Pinpoint the cell where the given text exists, returning its (X, Y) midpoint coordinate. 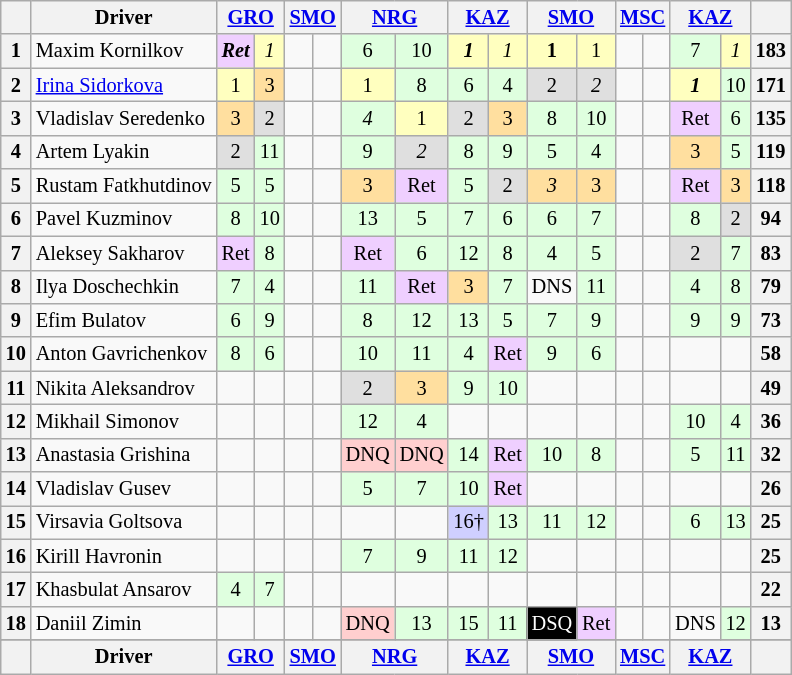
49 (771, 388)
Khasbulat Ansarov (124, 589)
Pavel Kuzminov (124, 219)
DSQ (552, 623)
58 (771, 354)
118 (771, 186)
26 (771, 489)
16 (16, 556)
Virsavia Goltsova (124, 522)
Irina Sidorkova (124, 85)
Kirill Havronin (124, 556)
17 (16, 589)
Artem Lyakin (124, 152)
16† (468, 522)
83 (771, 253)
36 (771, 421)
Efim Bulatov (124, 320)
18 (16, 623)
Mikhail Simonov (124, 421)
Anastasia Grishina (124, 455)
Aleksey Sakharov (124, 253)
Anton Gavrichenkov (124, 354)
73 (771, 320)
Vladislav Seredenko (124, 118)
32 (771, 455)
171 (771, 85)
Rustam Fatkhutdinov (124, 186)
79 (771, 287)
22 (771, 589)
135 (771, 118)
Daniil Zimin (124, 623)
94 (771, 219)
Vladislav Gusev (124, 489)
183 (771, 51)
Nikita Aleksandrov (124, 388)
Maxim Kornilkov (124, 51)
119 (771, 152)
Ilya Doschechkin (124, 287)
